For the text-containing cell, return its midpoint in [X, Y] coordinate format. 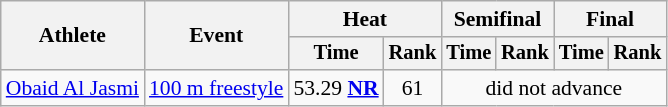
Athlete [72, 36]
100 m freestyle [216, 88]
Semifinal [497, 19]
53.29 NR [336, 88]
Obaid Al Jasmi [72, 88]
did not advance [554, 88]
Event [216, 36]
Heat [364, 19]
61 [413, 88]
Final [610, 19]
